From the cell containing the given text, extract its center point as [x, y] coordinate. 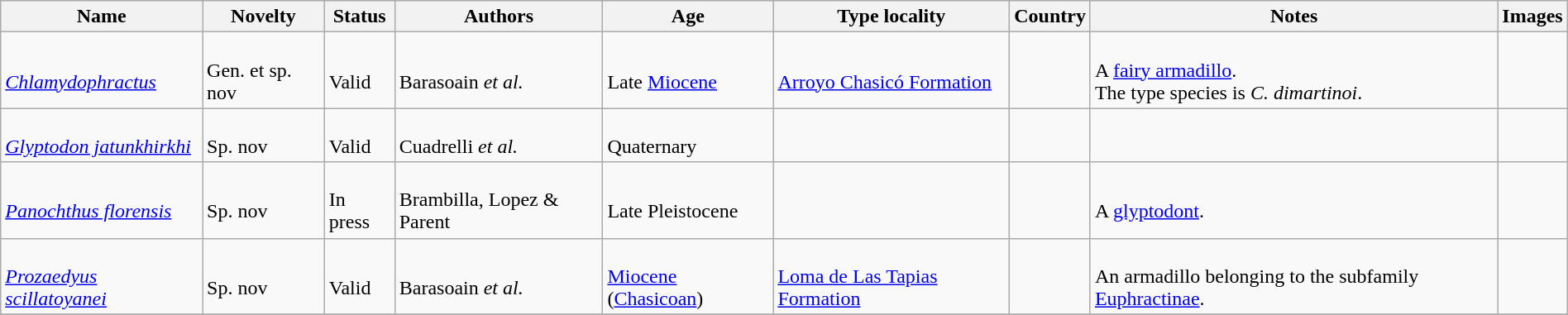
Late Pleistocene [688, 200]
Arroyo Chasicó Formation [892, 70]
Prozaedyus scillatoyanei [102, 276]
Late Miocene [688, 70]
Authors [499, 17]
Chlamydophractus [102, 70]
Notes [1293, 17]
Loma de Las Tapias Formation [892, 276]
Panochthus florensis [102, 200]
Gen. et sp. nov [264, 70]
A glyptodont. [1293, 200]
Country [1050, 17]
Status [359, 17]
Age [688, 17]
Cuadrelli et al. [499, 136]
Type locality [892, 17]
Glyptodon jatunkhirkhi [102, 136]
An armadillo belonging to the subfamily Euphractinae. [1293, 276]
Name [102, 17]
Novelty [264, 17]
A fairy armadillo.The type species is C. dimartinoi. [1293, 70]
Quaternary [688, 136]
In press [359, 200]
Images [1532, 17]
Miocene (Chasicoan) [688, 276]
Brambilla, Lopez & Parent [499, 200]
